Provide the [X, Y] coordinate of the cell's center where the given text is located.  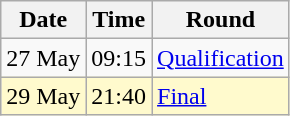
21:40 [119, 96]
Round [221, 20]
09:15 [119, 58]
Time [119, 20]
Qualification [221, 58]
Date [44, 20]
29 May [44, 96]
27 May [44, 58]
Final [221, 96]
